Extract the [X, Y] coordinate from the center of the cell holding the provided text.  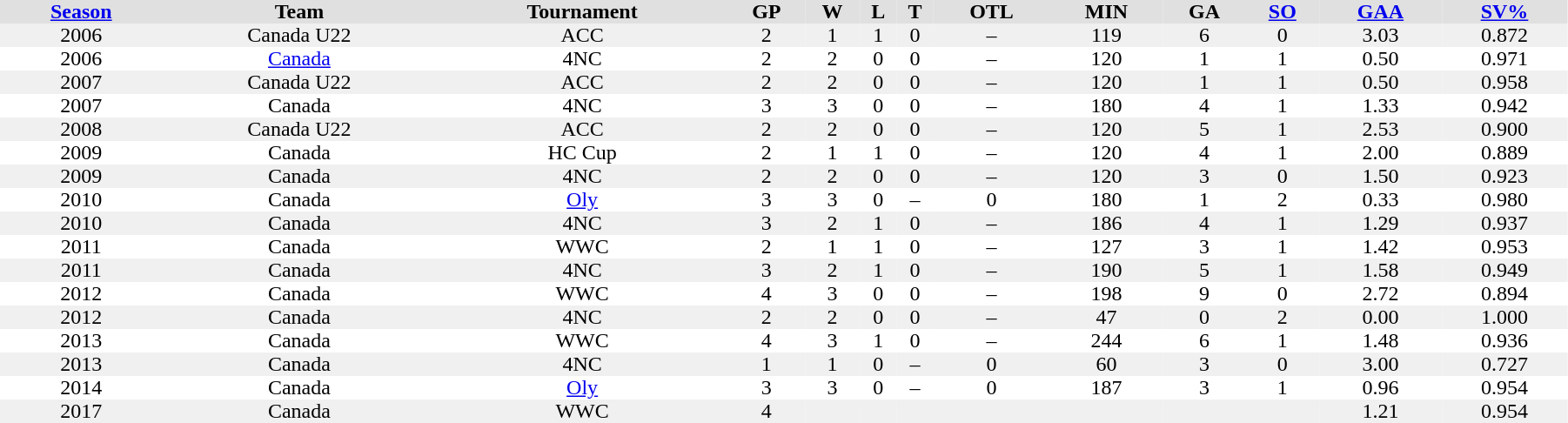
190 [1106, 270]
OTL [992, 12]
187 [1106, 388]
60 [1106, 364]
3.03 [1380, 35]
0.900 [1504, 129]
HC Cup [582, 153]
0.889 [1504, 153]
GA [1204, 12]
1.50 [1380, 176]
GAA [1380, 12]
1.42 [1380, 247]
0.894 [1504, 294]
SO [1283, 12]
T [915, 12]
GP [767, 12]
1.33 [1380, 106]
1.58 [1380, 270]
0.872 [1504, 35]
0.96 [1380, 388]
127 [1106, 247]
0.727 [1504, 364]
0.949 [1504, 270]
2014 [82, 388]
0.971 [1504, 59]
2008 [82, 129]
L [878, 12]
1.29 [1380, 223]
SV% [1504, 12]
47 [1106, 317]
2.72 [1380, 294]
9 [1204, 294]
W [832, 12]
186 [1106, 223]
0.923 [1504, 176]
0.00 [1380, 317]
2.00 [1380, 153]
MIN [1106, 12]
1.21 [1380, 411]
3.00 [1380, 364]
1.000 [1504, 317]
119 [1106, 35]
Tournament [582, 12]
198 [1106, 294]
2.53 [1380, 129]
0.942 [1504, 106]
0.953 [1504, 247]
0.937 [1504, 223]
0.980 [1504, 200]
0.33 [1380, 200]
Season [82, 12]
2017 [82, 411]
244 [1106, 341]
0.936 [1504, 341]
1.48 [1380, 341]
0.958 [1504, 82]
Team [299, 12]
